Identify which cell holds the provided text, then report its [X, Y] central coordinate. 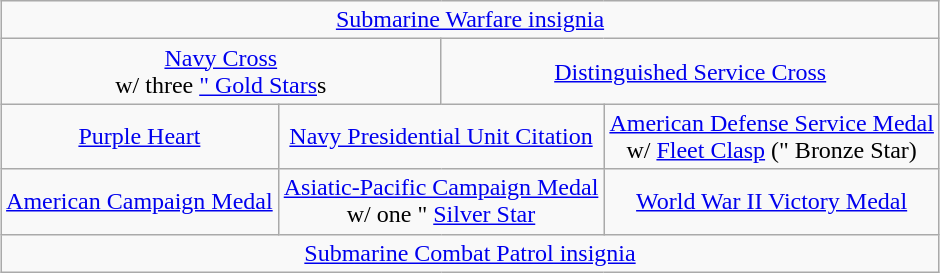
Purple Heart [140, 136]
American Defense Service Medalw/ Fleet Clasp (" Bronze Star) [772, 136]
Submarine Warfare insignia [470, 20]
Asiatic-Pacific Campaign Medalw/ one " Silver Star [441, 202]
World War II Victory Medal [772, 202]
Navy Presidential Unit Citation [441, 136]
Distinguished Service Cross [690, 72]
Submarine Combat Patrol insignia [470, 253]
Navy Crossw/ three " Gold Starss [221, 72]
American Campaign Medal [140, 202]
